Return [X, Y] of the center of cell containing provided text 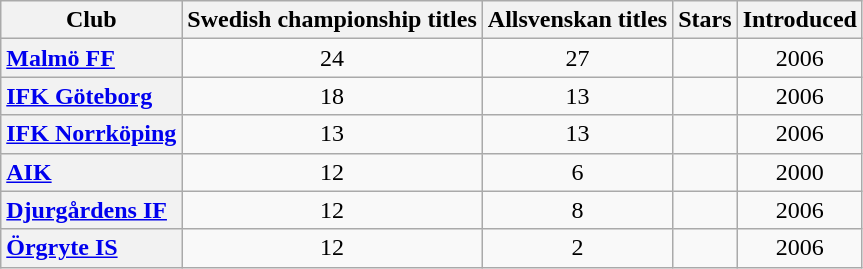
Introduced [800, 20]
Swedish championship titles [332, 20]
Djurgårdens IF [92, 210]
27 [577, 58]
AIK [92, 172]
Club [92, 20]
18 [332, 96]
Örgryte IS [92, 248]
Malmö FF [92, 58]
IFK Norrköping [92, 134]
24 [332, 58]
6 [577, 172]
2000 [800, 172]
IFK Göteborg [92, 96]
Stars [705, 20]
8 [577, 210]
Allsvenskan titles [577, 20]
2 [577, 248]
